Pinpoint the cell where the given text exists, returning its [X, Y] midpoint coordinate. 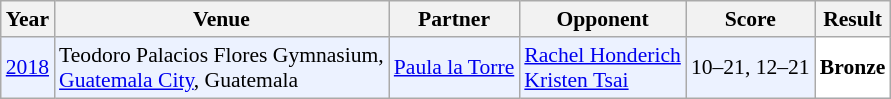
2018 [28, 68]
Score [750, 19]
Partner [454, 19]
Rachel Honderich Kristen Tsai [602, 68]
Venue [222, 19]
Opponent [602, 19]
Result [853, 19]
10–21, 12–21 [750, 68]
Paula la Torre [454, 68]
Bronze [853, 68]
Year [28, 19]
Teodoro Palacios Flores Gymnasium,Guatemala City, Guatemala [222, 68]
